Scan for the cell matching the given text and deliver its (X, Y) coordinate at center. 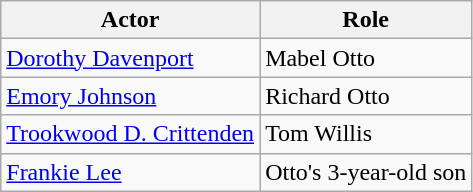
Otto's 3-year-old son (366, 172)
Mabel Otto (366, 58)
Dorothy Davenport (130, 58)
Role (366, 20)
Emory Johnson (130, 96)
Actor (130, 20)
Tom Willis (366, 134)
Trookwood D. Crittenden (130, 134)
Frankie Lee (130, 172)
Richard Otto (366, 96)
